Extract the [x, y] coordinate from the center of the cell holding the provided text.  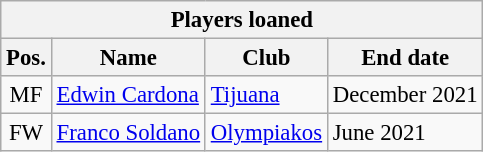
Club [266, 58]
Edwin Cardona [128, 95]
MF [26, 95]
December 2021 [404, 95]
End date [404, 58]
Franco Soldano [128, 133]
Olympiakos [266, 133]
June 2021 [404, 133]
Players loaned [242, 20]
Pos. [26, 58]
FW [26, 133]
Name [128, 58]
Tijuana [266, 95]
